For the text-containing cell, return its midpoint in [X, Y] coordinate format. 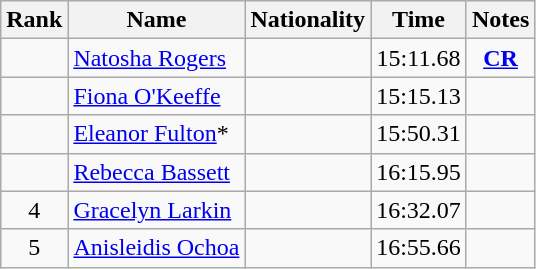
Gracelyn Larkin [156, 210]
16:55.66 [419, 248]
Rebecca Bassett [156, 172]
16:15.95 [419, 172]
15:50.31 [419, 134]
5 [34, 248]
15:11.68 [419, 58]
Anisleidis Ochoa [156, 248]
Notes [500, 20]
Time [419, 20]
CR [500, 58]
Eleanor Fulton* [156, 134]
4 [34, 210]
16:32.07 [419, 210]
15:15.13 [419, 96]
Rank [34, 20]
Fiona O'Keeffe [156, 96]
Name [156, 20]
Natosha Rogers [156, 58]
Nationality [308, 20]
